From the cell containing the given text, extract its center point as [X, Y] coordinate. 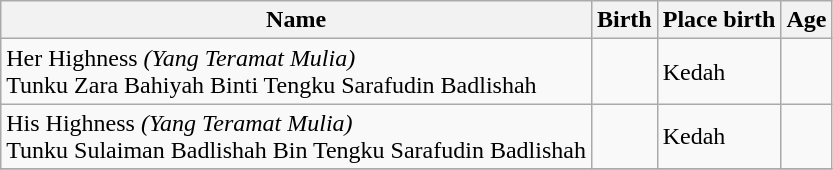
Name [296, 20]
Place birth [719, 20]
Age [806, 20]
Birth [624, 20]
His Highness (Yang Teramat Mulia) Tunku Sulaiman Badlishah Bin Tengku Sarafudin Badlishah [296, 136]
Her Highness (Yang Teramat Mulia) Tunku Zara Bahiyah Binti Tengku Sarafudin Badlishah [296, 72]
